Detect which cell encompasses the target text, then output its [X, Y] center coordinate. 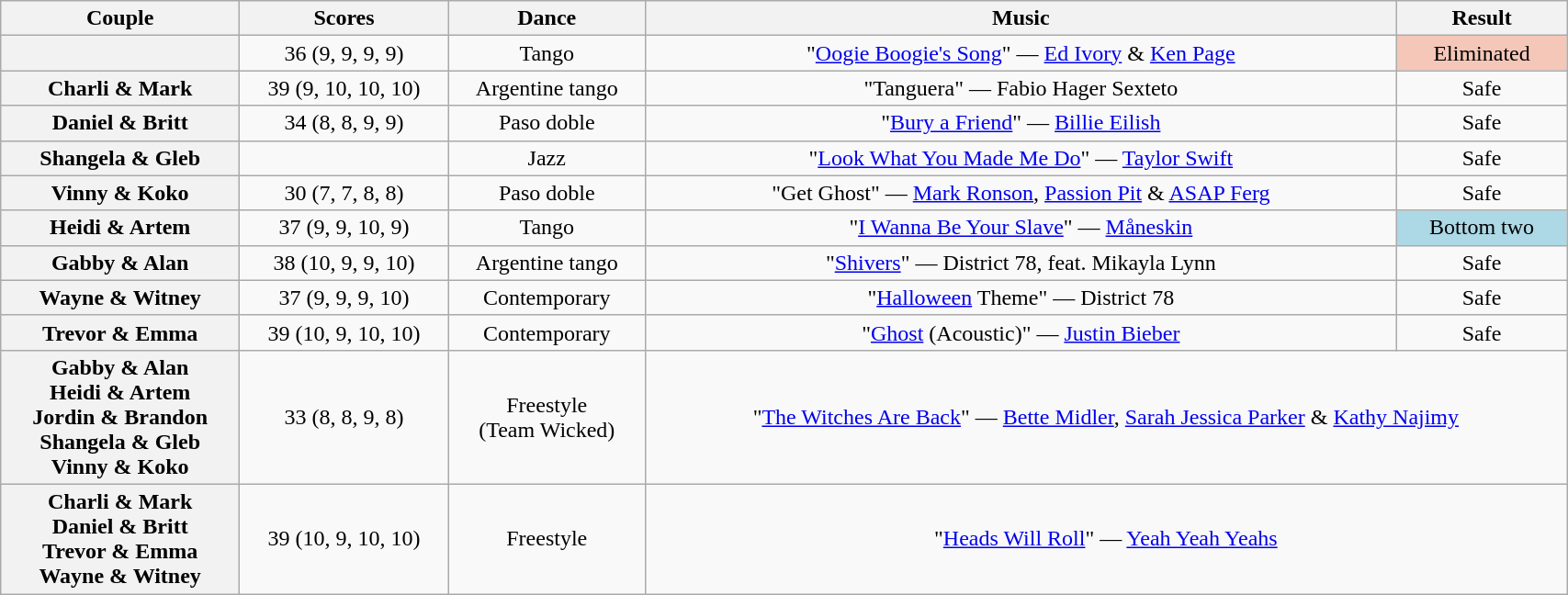
39 (9, 10, 10, 10) [344, 88]
33 (8, 8, 9, 8) [344, 417]
Freestyle [547, 538]
Vinny & Koko [120, 193]
Heidi & Artem [120, 228]
"Look What You Made Me Do" — Taylor Swift [1021, 158]
Bottom two [1483, 228]
"Oogie Boogie's Song" — Ed Ivory & Ken Page [1021, 53]
"I Wanna Be Your Slave" — Måneskin [1021, 228]
Wayne & Witney [120, 297]
"Heads Will Roll" — Yeah Yeah Yeahs [1106, 538]
38 (10, 9, 9, 10) [344, 263]
37 (9, 9, 9, 10) [344, 297]
"Ghost (Acoustic)" — Justin Bieber [1021, 332]
"Halloween Theme" — District 78 [1021, 297]
36 (9, 9, 9, 9) [344, 53]
Trevor & Emma [120, 332]
"Get Ghost" — Mark Ronson, Passion Pit & ASAP Ferg [1021, 193]
34 (8, 8, 9, 9) [344, 123]
Music [1021, 18]
"Shivers" — District 78, feat. Mikayla Lynn [1021, 263]
Scores [344, 18]
Couple [120, 18]
Result [1483, 18]
Eliminated [1483, 53]
Gabby & Alan [120, 263]
Daniel & Britt [120, 123]
30 (7, 7, 8, 8) [344, 193]
"Tanguera" — Fabio Hager Sexteto [1021, 88]
Gabby & AlanHeidi & ArtemJordin & BrandonShangela & GlebVinny & Koko [120, 417]
"The Witches Are Back" — Bette Midler, Sarah Jessica Parker & Kathy Najimy [1106, 417]
Charli & Mark [120, 88]
Jazz [547, 158]
Dance [547, 18]
Charli & MarkDaniel & BrittTrevor & EmmaWayne & Witney [120, 538]
"Bury a Friend" — Billie Eilish [1021, 123]
Freestyle(Team Wicked) [547, 417]
37 (9, 9, 10, 9) [344, 228]
Shangela & Gleb [120, 158]
